Extract the (X, Y) coordinate from the center of the cell holding the provided text.  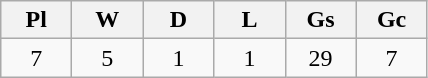
Gc (392, 20)
29 (320, 58)
L (250, 20)
W (108, 20)
Pl (36, 20)
Gs (320, 20)
5 (108, 58)
D (178, 20)
